Return the (x, y) coordinate for the center point of the cell that contains the specified text.  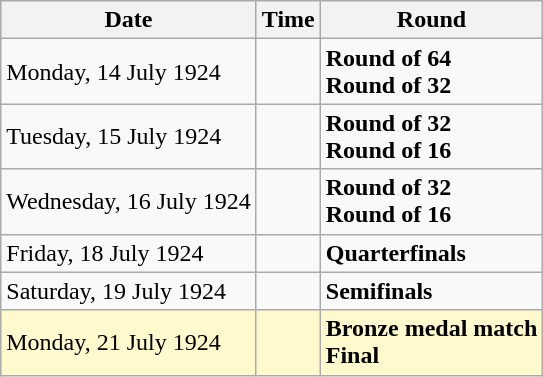
Quarterfinals (432, 253)
Round of 64Round of 32 (432, 72)
Semifinals (432, 291)
Round (432, 20)
Monday, 21 July 1924 (129, 342)
Friday, 18 July 1924 (129, 253)
Time (288, 20)
Monday, 14 July 1924 (129, 72)
Bronze medal matchFinal (432, 342)
Wednesday, 16 July 1924 (129, 202)
Saturday, 19 July 1924 (129, 291)
Tuesday, 15 July 1924 (129, 136)
Date (129, 20)
